For the text-containing cell, return its midpoint in [x, y] coordinate format. 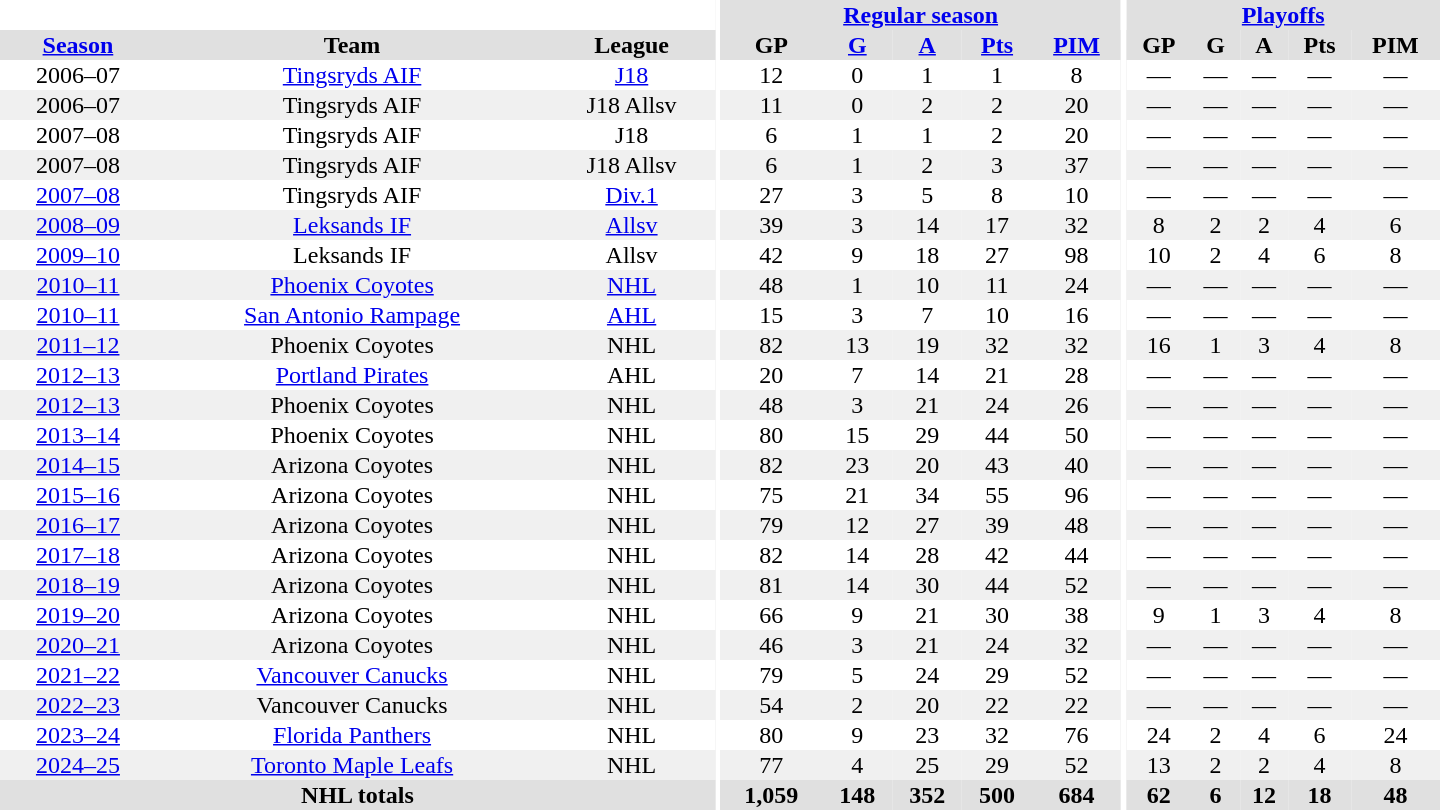
98 [1076, 255]
43 [997, 465]
Playoffs [1283, 15]
40 [1076, 465]
NHL totals [358, 795]
Toronto Maple Leafs [352, 765]
17 [997, 225]
75 [771, 495]
2018–19 [78, 585]
38 [1076, 615]
2016–17 [78, 525]
2013–14 [78, 435]
2024–25 [78, 765]
Team [352, 45]
62 [1158, 795]
352 [927, 795]
2023–24 [78, 735]
Florida Panthers [352, 735]
76 [1076, 735]
96 [1076, 495]
Portland Pirates [352, 375]
34 [927, 495]
San Antonio Rampage [352, 315]
19 [927, 345]
2008–09 [78, 225]
1,059 [771, 795]
684 [1076, 795]
77 [771, 765]
26 [1076, 405]
League [632, 45]
2009–10 [78, 255]
148 [857, 795]
Regular season [920, 15]
50 [1076, 435]
66 [771, 615]
25 [927, 765]
37 [1076, 165]
2022–23 [78, 705]
81 [771, 585]
55 [997, 495]
2015–16 [78, 495]
500 [997, 795]
46 [771, 645]
2011–12 [78, 345]
2014–15 [78, 465]
54 [771, 705]
2020–21 [78, 645]
Div.1 [632, 195]
Season [78, 45]
2021–22 [78, 675]
2019–20 [78, 615]
2017–18 [78, 555]
